Determine the [X, Y] coordinate at the center of the cell enclosing the given text.  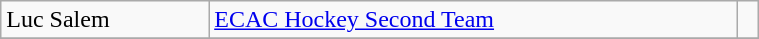
ECAC Hockey Second Team [474, 20]
Luc Salem [105, 20]
